From the cell containing the given text, extract its center point as [X, Y] coordinate. 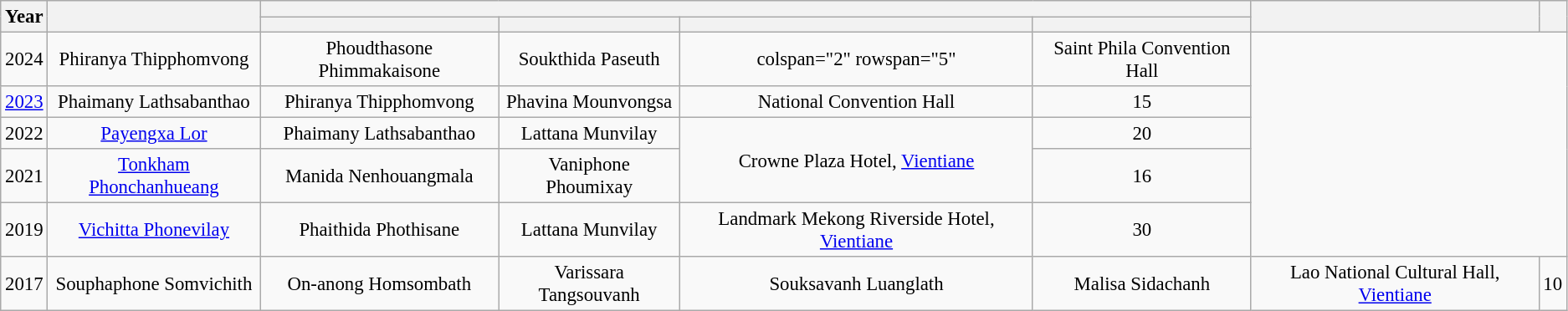
Saint Phila Convention Hall [1141, 60]
2022 [24, 134]
National Convention Hall [857, 102]
colspan="2" rowspan="5" [857, 60]
Soukthida Paseuth [589, 60]
2019 [24, 231]
2023 [24, 102]
Crowne Plaza Hotel, Vientiane [857, 161]
Manida Nenhouangmala [380, 176]
Phoudthasone Phimmakaisone [380, 60]
Vaniphone Phoumixay [589, 176]
Tonkham Phonchanhueang [154, 176]
Phavina Mounvongsa [589, 102]
Phaithida Phothisane [380, 231]
Payengxa Lor [154, 134]
20 [1141, 134]
2024 [24, 60]
15 [1141, 102]
30 [1141, 231]
16 [1141, 176]
Vichitta Phonevilay [154, 231]
Year [24, 17]
2021 [24, 176]
Landmark Mekong Riverside Hotel, Vientiane [857, 231]
